For the text-containing cell, return its midpoint in (X, Y) coordinate format. 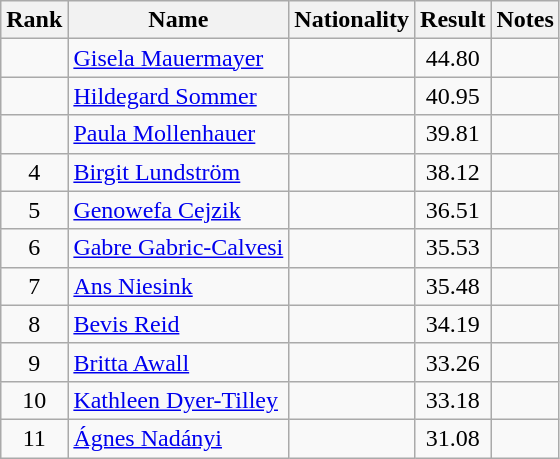
36.51 (453, 210)
35.48 (453, 286)
Paula Mollenhauer (178, 134)
4 (34, 172)
Gabre Gabric-Calvesi (178, 248)
Name (178, 20)
35.53 (453, 248)
Gisela Mauermayer (178, 58)
Nationality (352, 20)
39.81 (453, 134)
10 (34, 400)
Birgit Lundström (178, 172)
33.26 (453, 362)
Rank (34, 20)
5 (34, 210)
Ágnes Nadányi (178, 438)
44.80 (453, 58)
33.18 (453, 400)
Result (453, 20)
38.12 (453, 172)
Ans Niesink (178, 286)
Britta Awall (178, 362)
6 (34, 248)
Notes (525, 20)
8 (34, 324)
Bevis Reid (178, 324)
Genowefa Cejzik (178, 210)
7 (34, 286)
40.95 (453, 96)
Kathleen Dyer-Tilley (178, 400)
11 (34, 438)
31.08 (453, 438)
Hildegard Sommer (178, 96)
9 (34, 362)
34.19 (453, 324)
